For the text-containing cell, return its midpoint in (x, y) coordinate format. 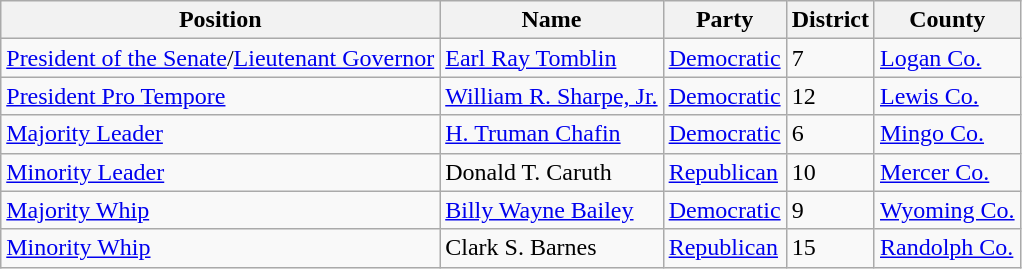
15 (830, 248)
Earl Ray Tomblin (552, 58)
Position (220, 20)
Majority Leader (220, 134)
Mercer Co. (947, 172)
10 (830, 172)
County (947, 20)
Minority Leader (220, 172)
12 (830, 96)
Minority Whip (220, 248)
Donald T. Caruth (552, 172)
Logan Co. (947, 58)
Wyoming Co. (947, 210)
9 (830, 210)
William R. Sharpe, Jr. (552, 96)
Mingo Co. (947, 134)
H. Truman Chafin (552, 134)
Lewis Co. (947, 96)
7 (830, 58)
Name (552, 20)
District (830, 20)
Majority Whip (220, 210)
President of the Senate/Lieutenant Governor (220, 58)
President Pro Tempore (220, 96)
6 (830, 134)
Randolph Co. (947, 248)
Billy Wayne Bailey (552, 210)
Clark S. Barnes (552, 248)
Party (724, 20)
